Detect which cell encompasses the target text, then output its [x, y] center coordinate. 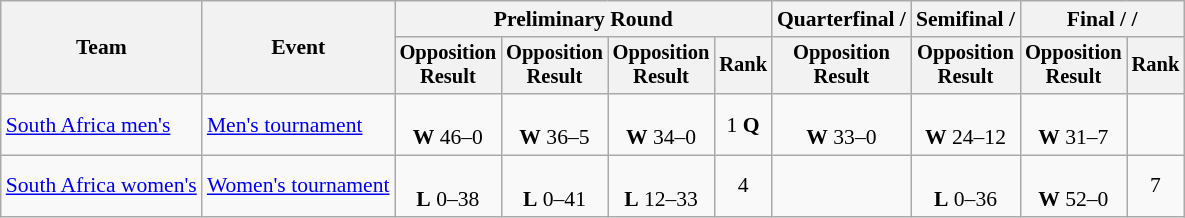
L 0–41 [554, 186]
W 33–0 [842, 124]
W 46–0 [448, 124]
L 12–33 [662, 186]
L 0–36 [966, 186]
4 [743, 186]
Quarterfinal / [842, 19]
W 24–12 [966, 124]
7 [1156, 186]
Final / / [1102, 19]
Women's tournament [298, 186]
W 34–0 [662, 124]
W 31–7 [1074, 124]
Preliminary Round [584, 19]
South Africa women's [102, 186]
Men's tournament [298, 124]
Semifinal / [966, 19]
Team [102, 48]
1 Q [743, 124]
South Africa men's [102, 124]
Event [298, 48]
W 52–0 [1074, 186]
W 36–5 [554, 124]
L 0–38 [448, 186]
